Scan for the cell matching the given text and deliver its [x, y] coordinate at center. 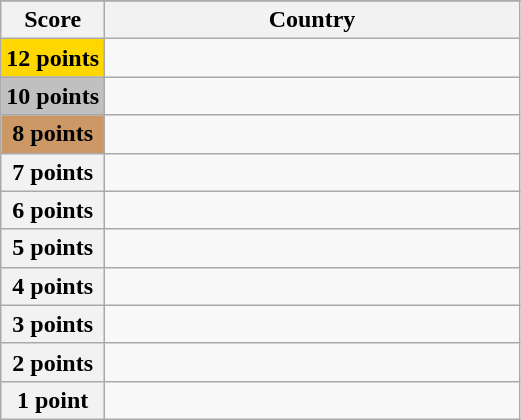
7 points [53, 172]
Country [312, 20]
12 points [53, 58]
2 points [53, 362]
6 points [53, 210]
1 point [53, 400]
Score [53, 20]
3 points [53, 324]
5 points [53, 248]
10 points [53, 96]
4 points [53, 286]
8 points [53, 134]
